Identify which cell holds the provided text, then report its (x, y) central coordinate. 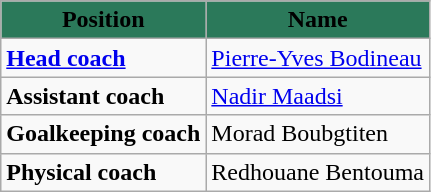
Nadir Maadsi (318, 96)
Goalkeeping coach (104, 134)
Name (318, 20)
Redhouane Bentouma (318, 172)
Pierre-Yves Bodineau (318, 58)
Morad Boubgtiten (318, 134)
Position (104, 20)
Assistant coach (104, 96)
Physical coach (104, 172)
Head coach (104, 58)
